Return (x, y) of the center of cell containing provided text 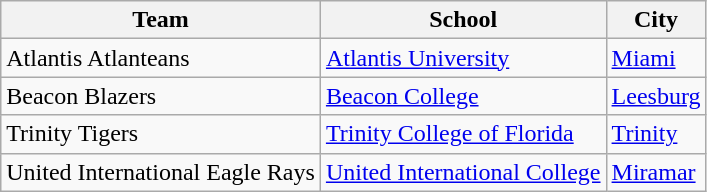
Miami (656, 58)
United International Eagle Rays (161, 172)
Trinity Tigers (161, 134)
City (656, 20)
Beacon College (463, 96)
Leesburg (656, 96)
Trinity (656, 134)
United International College (463, 172)
School (463, 20)
Trinity College of Florida (463, 134)
Atlantis Atlanteans (161, 58)
Atlantis University (463, 58)
Miramar (656, 172)
Beacon Blazers (161, 96)
Team (161, 20)
